Find where the given text appears and provide that cell's center as (x, y) coordinate. 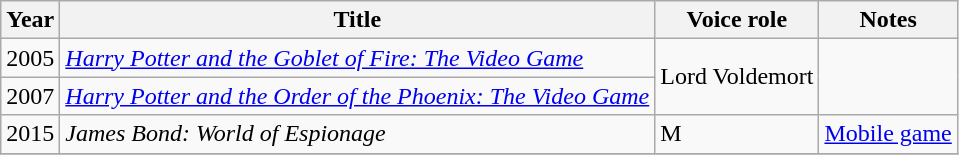
Voice role (737, 20)
Lord Voldemort (737, 77)
Year (30, 20)
Title (358, 20)
M (737, 134)
Harry Potter and the Goblet of Fire: The Video Game (358, 58)
Harry Potter and the Order of the Phoenix: The Video Game (358, 96)
James Bond: World of Espionage (358, 134)
Mobile game (888, 134)
Notes (888, 20)
2007 (30, 96)
2005 (30, 58)
2015 (30, 134)
